Output the [x, y] coordinate of the center of the cell containing the given text.  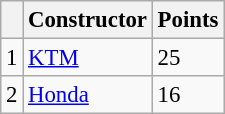
KTM [88, 58]
2 [12, 95]
16 [188, 95]
Honda [88, 95]
Points [188, 20]
Constructor [88, 20]
25 [188, 58]
1 [12, 58]
